Identify which cell holds the provided text, then report its [X, Y] central coordinate. 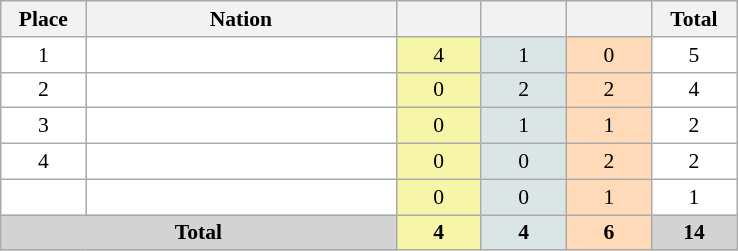
Nation [241, 19]
14 [694, 233]
5 [694, 55]
6 [608, 233]
Place [44, 19]
3 [44, 126]
